Find where the given text appears and provide that cell's center as [x, y] coordinate. 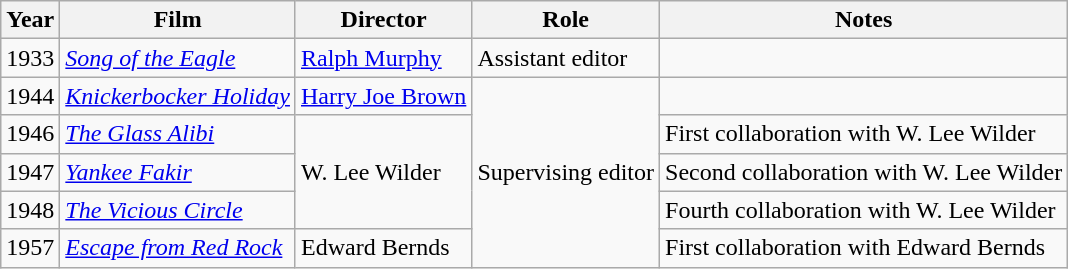
1948 [30, 210]
Director [383, 20]
Fourth collaboration with W. Lee Wilder [864, 210]
Assistant editor [566, 58]
First collaboration with Edward Bernds [864, 248]
Notes [864, 20]
Year [30, 20]
Song of the Eagle [178, 58]
Yankee Fakir [178, 172]
The Glass Alibi [178, 134]
The Vicious Circle [178, 210]
Escape from Red Rock [178, 248]
1957 [30, 248]
Supervising editor [566, 172]
1933 [30, 58]
First collaboration with W. Lee Wilder [864, 134]
Second collaboration with W. Lee Wilder [864, 172]
W. Lee Wilder [383, 172]
1944 [30, 96]
Harry Joe Brown [383, 96]
Role [566, 20]
Film [178, 20]
Knickerbocker Holiday [178, 96]
Edward Bernds [383, 248]
1946 [30, 134]
1947 [30, 172]
Ralph Murphy [383, 58]
